Output the [x, y] coordinate of the center of the cell containing the given text.  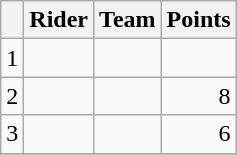
1 [12, 58]
3 [12, 134]
6 [198, 134]
2 [12, 96]
Points [198, 20]
Rider [59, 20]
Team [128, 20]
8 [198, 96]
